Return [X, Y] of the center of cell containing provided text 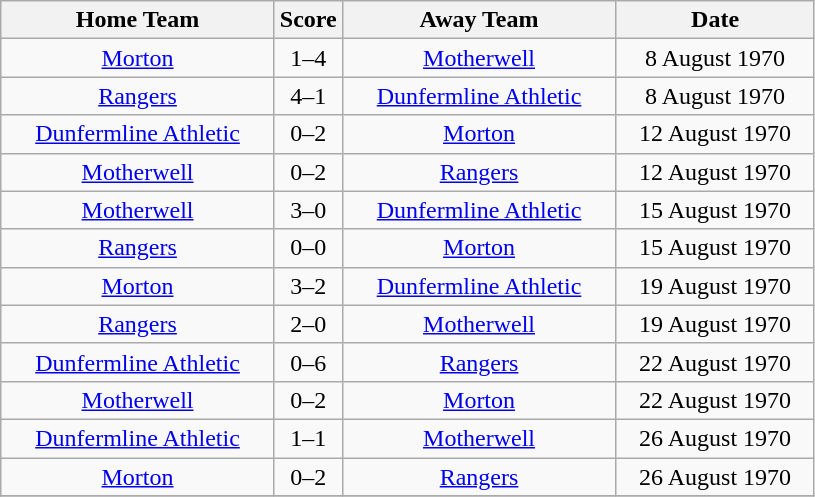
1–4 [308, 58]
3–2 [308, 286]
2–0 [308, 324]
Home Team [138, 20]
3–0 [308, 210]
Away Team [479, 20]
1–1 [308, 438]
Score [308, 20]
0–0 [308, 248]
4–1 [308, 96]
0–6 [308, 362]
Date [716, 20]
